Output the (x, y) coordinate of the center of the cell containing the given text.  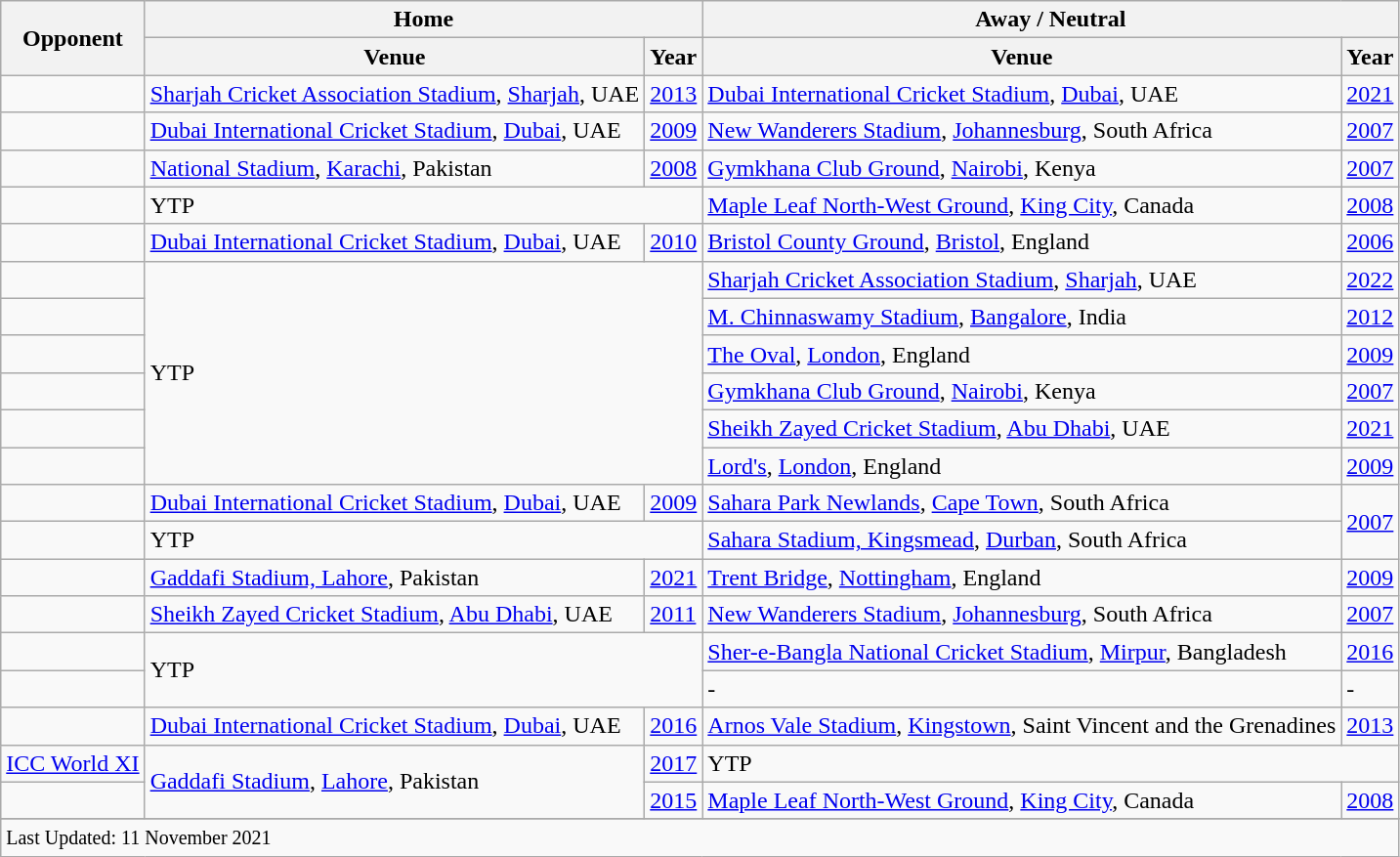
Sahara Park Newlands, Cape Town, South Africa (1022, 503)
Sher-e-Bangla National Cricket Stadium, Mirpur, Bangladesh (1022, 652)
ICC World XI (72, 763)
2022 (1370, 279)
The Oval, London, England (1022, 354)
2017 (674, 763)
Opponent (72, 38)
Home (424, 20)
2015 (674, 800)
Last Updated: 11 November 2021 (700, 837)
Away / Neutral (1051, 20)
National Stadium, Karachi, Pakistan (395, 168)
Sahara Stadium, Kingsmead, Durban, South Africa (1022, 540)
2011 (674, 615)
2012 (1370, 317)
Bristol County Ground, Bristol, England (1022, 242)
2006 (1370, 242)
Lord's, London, England (1022, 466)
Arnos Vale Stadium, Kingstown, Saint Vincent and the Grenadines (1022, 726)
M. Chinnaswamy Stadium, Bangalore, India (1022, 317)
Trent Bridge, Nottingham, England (1022, 578)
2010 (674, 242)
